Return the [X, Y] coordinate for the center point of the cell that contains the specified text.  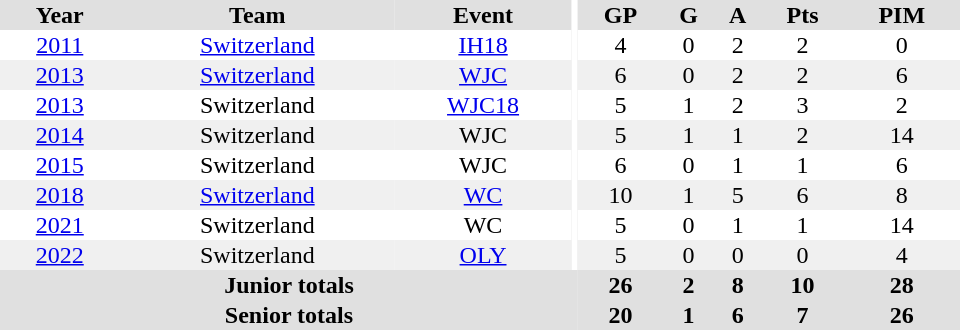
2015 [60, 165]
2018 [60, 195]
7 [803, 315]
WJC18 [483, 105]
2021 [60, 225]
2014 [60, 135]
GP [620, 15]
Year [60, 15]
Team [258, 15]
PIM [902, 15]
2011 [60, 45]
A [738, 15]
3 [803, 105]
G [688, 15]
Junior totals [289, 285]
28 [902, 285]
Event [483, 15]
IH18 [483, 45]
Pts [803, 15]
20 [620, 315]
OLY [483, 255]
Senior totals [289, 315]
2022 [60, 255]
